Locate the cell with the specified text and output its (X, Y) center coordinate. 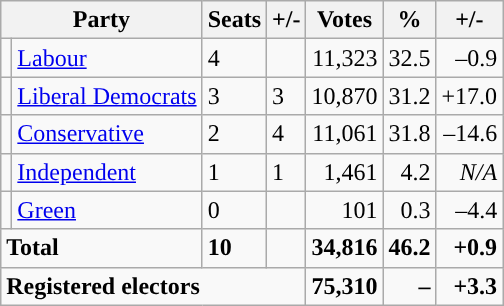
11,061 (344, 134)
+3.3 (470, 286)
0 (234, 210)
–4.4 (470, 210)
10,870 (344, 96)
31.2 (410, 96)
32.5 (410, 58)
101 (344, 210)
0.3 (410, 210)
31.8 (410, 134)
4.2 (410, 172)
–0.9 (470, 58)
N/A (470, 172)
75,310 (344, 286)
46.2 (410, 248)
Liberal Democrats (107, 96)
Labour (107, 58)
–14.6 (470, 134)
Total (102, 248)
2 (234, 134)
+17.0 (470, 96)
11,323 (344, 58)
+0.9 (470, 248)
Registered electors (154, 286)
– (410, 286)
Conservative (107, 134)
Votes (344, 20)
10 (234, 248)
% (410, 20)
Party (102, 20)
Independent (107, 172)
Green (107, 210)
34,816 (344, 248)
1,461 (344, 172)
Seats (234, 20)
